For the text-containing cell, return its midpoint in [X, Y] coordinate format. 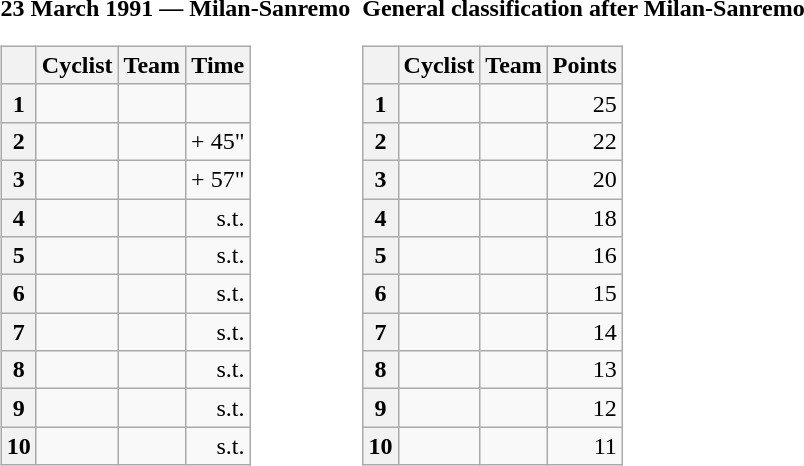
18 [584, 217]
22 [584, 141]
13 [584, 370]
15 [584, 294]
Time [218, 65]
20 [584, 179]
16 [584, 256]
12 [584, 408]
25 [584, 103]
+ 57" [218, 179]
Points [584, 65]
+ 45" [218, 141]
14 [584, 332]
11 [584, 446]
